Locate the cell with the specified text and output its [x, y] center coordinate. 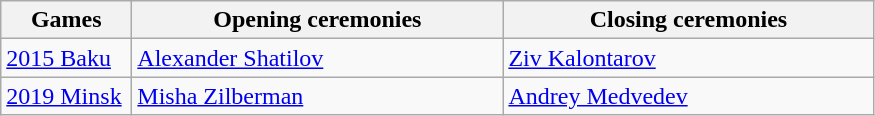
Ziv Kalontarov [688, 58]
Closing ceremonies [688, 20]
2019 Minsk [66, 96]
Andrey Medvedev [688, 96]
Opening ceremonies [318, 20]
2015 Baku [66, 58]
Games [66, 20]
Misha Zilberman [318, 96]
Alexander Shatilov [318, 58]
